Find where the given text appears and provide that cell's center as [x, y] coordinate. 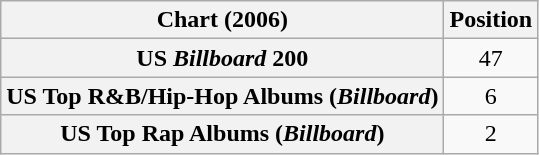
Position [491, 20]
US Billboard 200 [222, 58]
US Top R&B/Hip-Hop Albums (Billboard) [222, 96]
Chart (2006) [222, 20]
US Top Rap Albums (Billboard) [222, 134]
2 [491, 134]
47 [491, 58]
6 [491, 96]
